Pinpoint the cell where the given text exists, returning its (X, Y) midpoint coordinate. 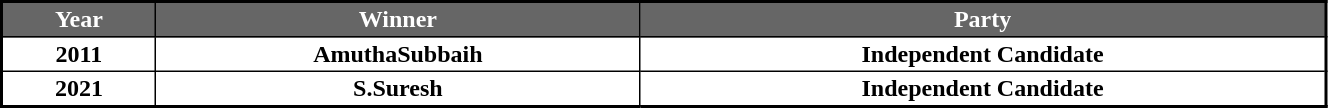
Party (983, 20)
S.Suresh (398, 88)
AmuthaSubbaih (398, 54)
Year (79, 20)
2021 (79, 88)
2011 (79, 54)
Winner (398, 20)
